For the text-containing cell, return its midpoint in (x, y) coordinate format. 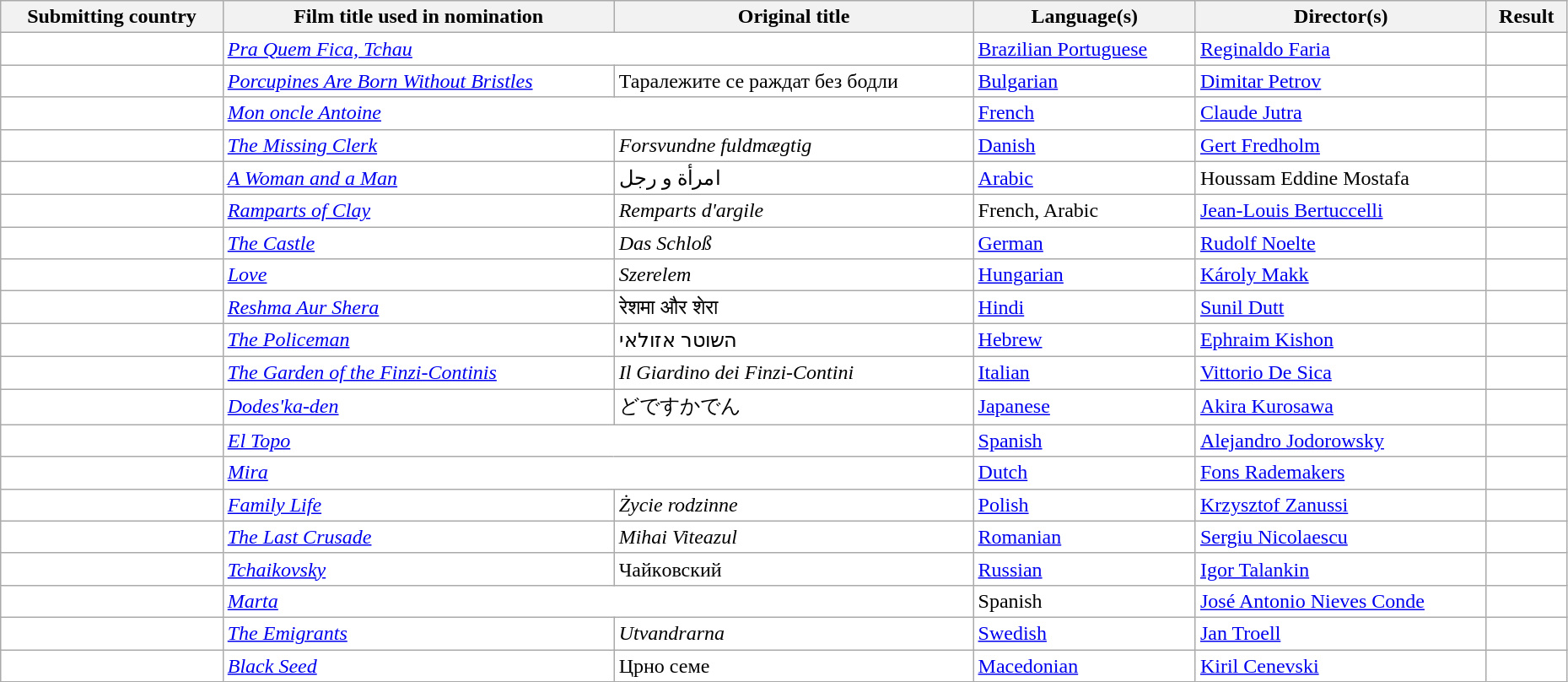
امرأة و رجل (794, 178)
Sergiu Nicolaescu (1341, 537)
Forsvundne fuldmægtig (794, 145)
Alejandro Jodorowsky (1341, 441)
Pra Quem Fica, Tchau (598, 49)
Submitting country (111, 17)
Mira (598, 473)
Kiril Cenevski (1341, 666)
Love (418, 275)
Black Seed (418, 666)
Dodes'ka-den (418, 407)
Japanese (1085, 407)
Mihai Viteazul (794, 537)
José Antonio Nieves Conde (1341, 601)
Russian (1085, 569)
Porcupines Are Born Without Bristles (418, 81)
Das Schloß (794, 243)
Marta (598, 601)
Szerelem (794, 275)
Romanian (1085, 537)
The Garden of the Finzi-Continis (418, 372)
השוטר אזולאי (794, 340)
Fons Rademakers (1341, 473)
Jan Troell (1341, 633)
Igor Talankin (1341, 569)
Original title (794, 17)
Polish (1085, 505)
Remparts d'argile (794, 211)
Hungarian (1085, 275)
Krzysztof Zanussi (1341, 505)
Il Giardino dei Finzi-Contini (794, 372)
Rudolf Noelte (1341, 243)
Akira Kurosawa (1341, 407)
Language(s) (1085, 17)
Ephraim Kishon (1341, 340)
German (1085, 243)
Reginaldo Faria (1341, 49)
Claude Jutra (1341, 113)
Italian (1085, 372)
French, Arabic (1085, 211)
A Woman and a Man (418, 178)
Károly Makk (1341, 275)
Reshma Aur Shera (418, 307)
Family Life (418, 505)
Hebrew (1085, 340)
रेशमा और शेरा (794, 307)
Bulgarian (1085, 81)
Swedish (1085, 633)
The Castle (418, 243)
Dimitar Petrov (1341, 81)
Tchaikovsky (418, 569)
The Policeman (418, 340)
El Topo (598, 441)
Danish (1085, 145)
Utvandrarna (794, 633)
Црно семе (794, 666)
Arabic (1085, 178)
The Last Crusade (418, 537)
Houssam Eddine Mostafa (1341, 178)
Macedonian (1085, 666)
Result (1527, 17)
Sunil Dutt (1341, 307)
The Emigrants (418, 633)
Brazilian Portuguese (1085, 49)
どですかでん (794, 407)
Życie rodzinne (794, 505)
Hindi (1085, 307)
Director(s) (1341, 17)
Film title used in nomination (418, 17)
French (1085, 113)
Mon oncle Antoine (598, 113)
Gert Fredholm (1341, 145)
Ramparts of Clay (418, 211)
Vittorio De Sica (1341, 372)
Dutch (1085, 473)
The Missing Clerk (418, 145)
Чайкoвский (794, 569)
Таралежите се раждат без бодли (794, 81)
Jean-Louis Bertuccelli (1341, 211)
